Find where the given text appears and provide that cell's center as [x, y] coordinate. 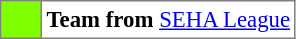
Team from SEHA League [168, 20]
